Extract the (X, Y) coordinate from the center of the cell holding the provided text.  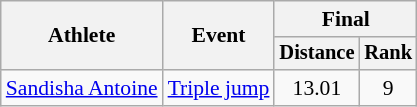
Distance (316, 54)
Final (345, 19)
13.01 (316, 88)
Sandisha Antoine (82, 88)
Triple jump (219, 88)
Event (219, 36)
9 (388, 88)
Athlete (82, 36)
Rank (388, 54)
